Search for the cell housing the specified text and yield its (X, Y) center coordinate. 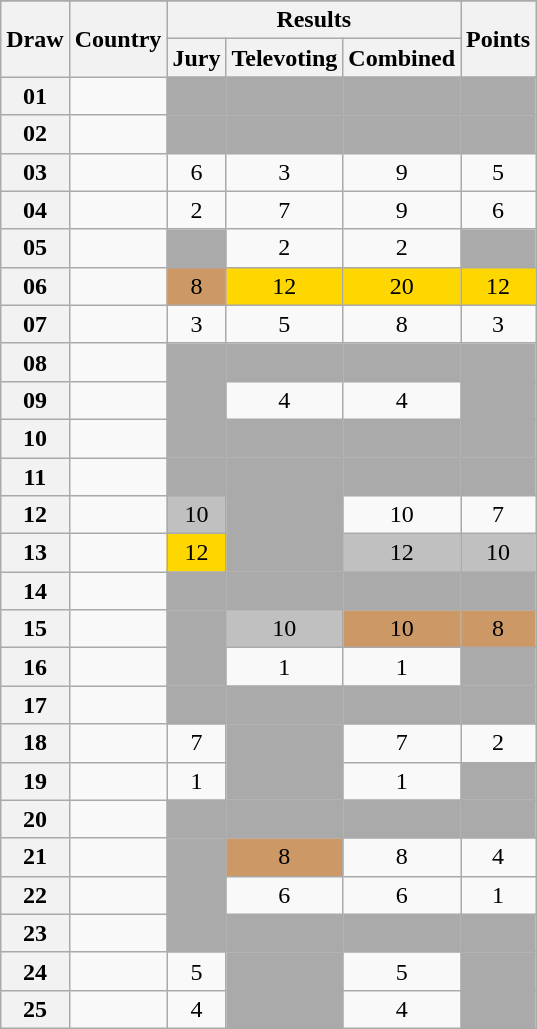
23 (35, 933)
Country (118, 39)
13 (35, 553)
24 (35, 971)
01 (35, 96)
08 (35, 362)
06 (35, 286)
09 (35, 400)
Draw (35, 39)
05 (35, 248)
21 (35, 857)
18 (35, 743)
Televoting (284, 58)
17 (35, 705)
04 (35, 210)
14 (35, 591)
19 (35, 781)
02 (35, 134)
03 (35, 172)
Combined (402, 58)
11 (35, 477)
22 (35, 895)
Jury (196, 58)
15 (35, 629)
07 (35, 324)
Results (314, 20)
16 (35, 667)
25 (35, 1009)
Points (498, 39)
